Determine the (X, Y) coordinate at the center of the cell enclosing the given text.  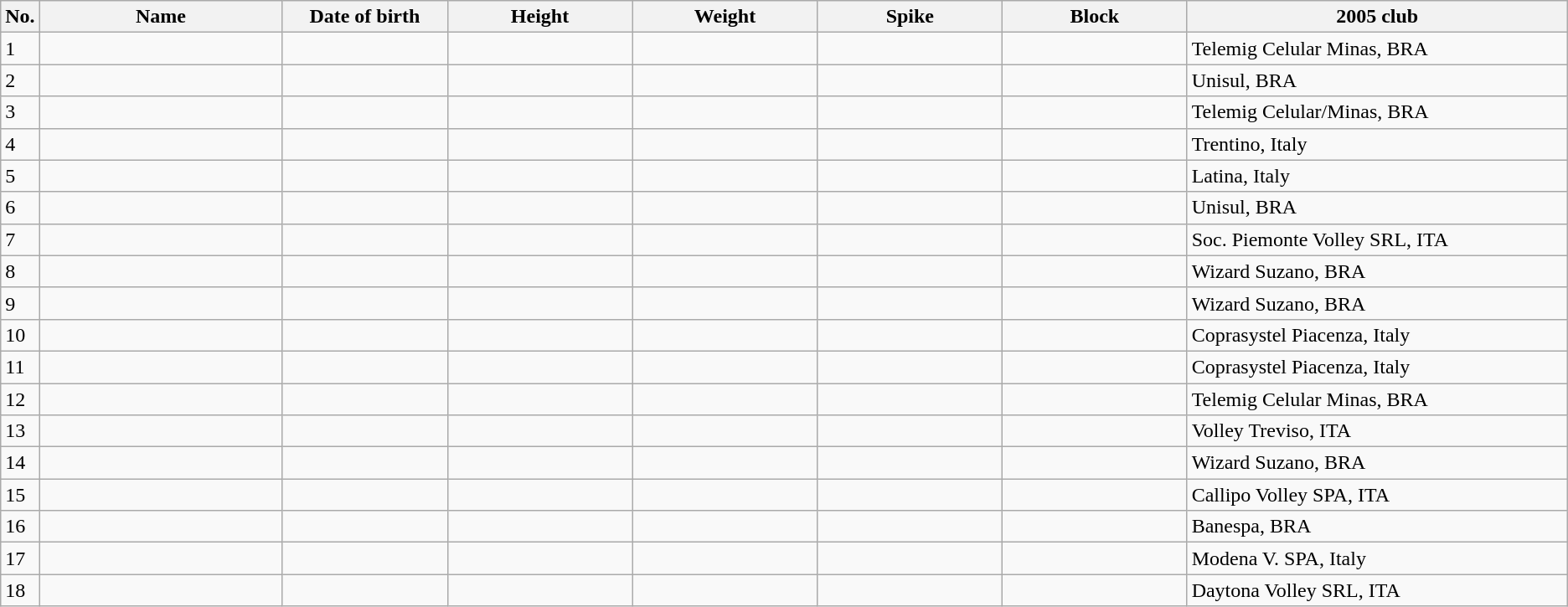
10 (20, 335)
2005 club (1377, 17)
Daytona Volley SRL, ITA (1377, 590)
Name (161, 17)
No. (20, 17)
9 (20, 303)
7 (20, 239)
15 (20, 495)
Telemig Celular/Minas, BRA (1377, 112)
Volley Treviso, ITA (1377, 431)
11 (20, 367)
Block (1096, 17)
13 (20, 431)
Callipo Volley SPA, ITA (1377, 495)
Trentino, Italy (1377, 144)
17 (20, 558)
Modena V. SPA, Italy (1377, 558)
Weight (725, 17)
14 (20, 463)
5 (20, 176)
Soc. Piemonte Volley SRL, ITA (1377, 239)
Banespa, BRA (1377, 527)
16 (20, 527)
Latina, Italy (1377, 176)
Height (539, 17)
1 (20, 49)
18 (20, 590)
3 (20, 112)
12 (20, 399)
4 (20, 144)
2 (20, 80)
6 (20, 208)
Date of birth (365, 17)
8 (20, 271)
Spike (910, 17)
